Identify which cell holds the provided text, then report its [x, y] central coordinate. 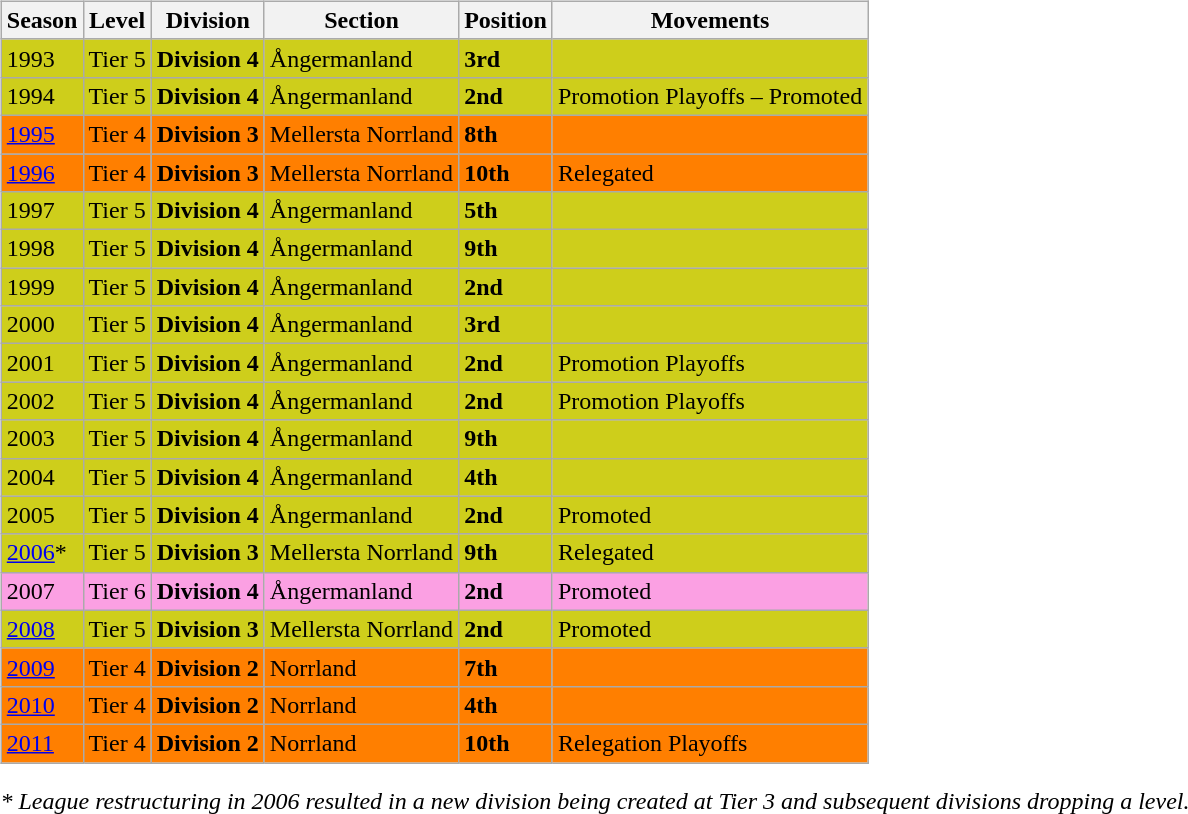
1999 [42, 287]
2000 [42, 325]
2011 [42, 743]
2006* [42, 553]
8th [506, 134]
Relegation Playoffs [710, 743]
2001 [42, 363]
1994 [42, 96]
Season [42, 20]
2003 [42, 439]
2009 [42, 667]
Tier 6 [117, 591]
5th [506, 211]
1993 [42, 58]
Promotion Playoffs – Promoted [710, 96]
Position [506, 20]
2008 [42, 629]
Section [361, 20]
1998 [42, 249]
1995 [42, 134]
2004 [42, 477]
Level [117, 20]
1997 [42, 211]
7th [506, 667]
1996 [42, 173]
Movements [710, 20]
2010 [42, 705]
2007 [42, 591]
Division [208, 20]
2005 [42, 515]
2002 [42, 401]
